Return (x, y) of the center of cell containing provided text 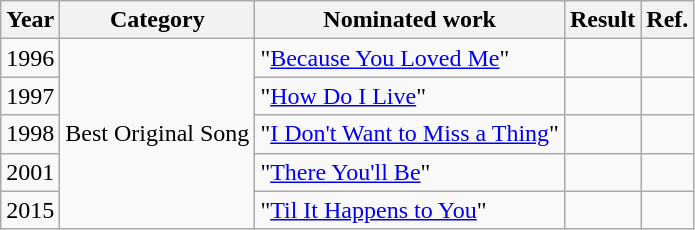
Result (602, 20)
"Because You Loved Me" (410, 58)
Ref. (668, 20)
2015 (30, 210)
Year (30, 20)
1996 (30, 58)
"How Do I Live" (410, 96)
1998 (30, 134)
"I Don't Want to Miss a Thing" (410, 134)
2001 (30, 172)
"There You'll Be" (410, 172)
1997 (30, 96)
Best Original Song (158, 134)
"Til It Happens to You" (410, 210)
Category (158, 20)
Nominated work (410, 20)
